Capture the cell that displays the provided text and extract its (X, Y) central coordinate. 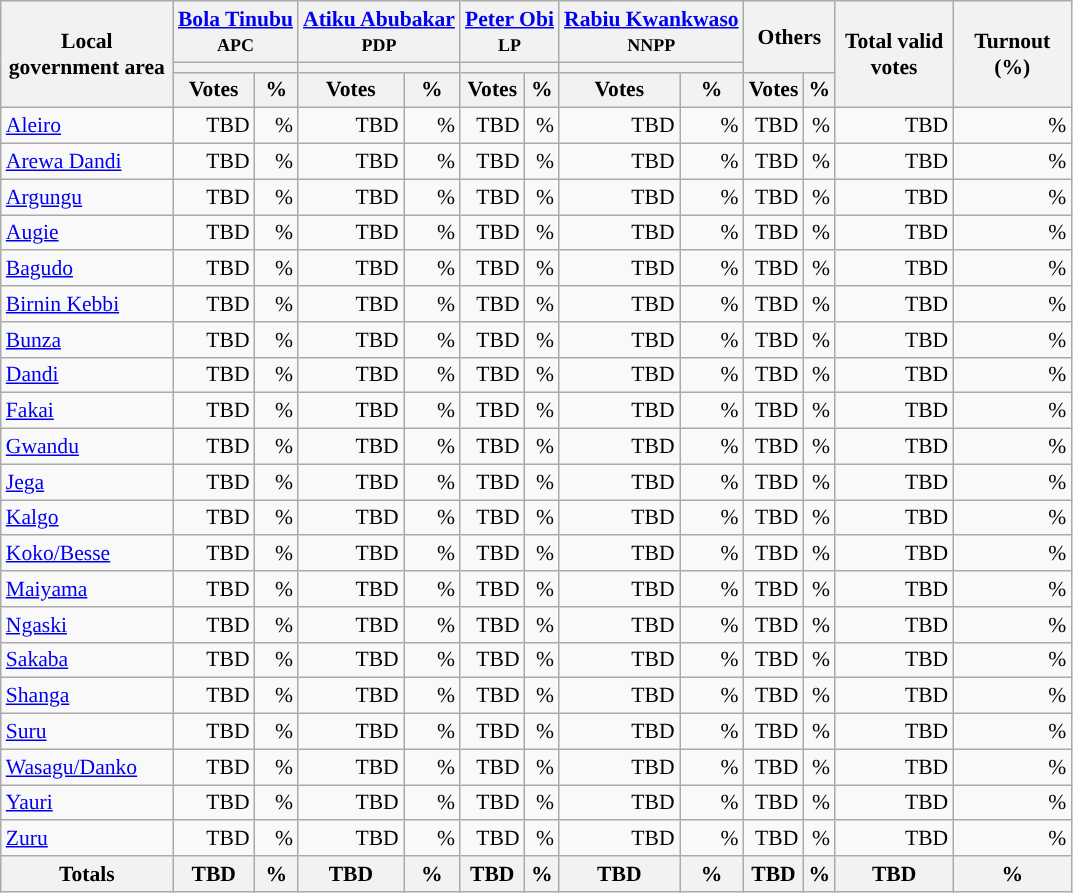
Wasagu/Danko (87, 767)
Arewa Dandi (87, 162)
Gwandu (87, 447)
Atiku AbubakarPDP (379, 32)
Turnout (%) (1012, 54)
Aleiro (87, 126)
Zuru (87, 839)
Bola TinubuAPC (236, 32)
Jega (87, 482)
Koko/Besse (87, 554)
Shanga (87, 696)
Local government area (87, 54)
Sakaba (87, 660)
Augie (87, 233)
Birnin Kebbi (87, 304)
Kalgo (87, 518)
Suru (87, 732)
Totals (87, 874)
Argungu (87, 197)
Peter ObiLP (510, 32)
Rabiu KwankwasoNNPP (652, 32)
Bunza (87, 340)
Bagudo (87, 269)
Ngaski (87, 625)
Dandi (87, 375)
Maiyama (87, 589)
Others (790, 36)
Fakai (87, 411)
Total valid votes (894, 54)
Yauri (87, 803)
